Determine the (x, y) coordinate at the center of the cell enclosing the given text.  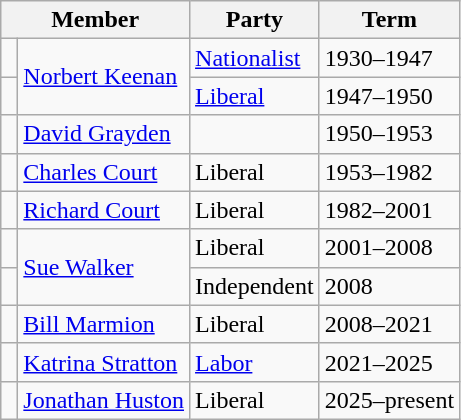
Katrina Stratton (104, 362)
Term (389, 20)
1950–1953 (389, 134)
Party (255, 20)
2021–2025 (389, 362)
Member (96, 20)
Jonathan Huston (104, 400)
2008 (389, 286)
Charles Court (104, 172)
2008–2021 (389, 324)
Norbert Keenan (104, 77)
Bill Marmion (104, 324)
Nationalist (255, 58)
1982–2001 (389, 210)
Independent (255, 286)
David Grayden (104, 134)
2001–2008 (389, 248)
1930–1947 (389, 58)
1953–1982 (389, 172)
2025–present (389, 400)
Labor (255, 362)
1947–1950 (389, 96)
Sue Walker (104, 267)
Richard Court (104, 210)
